Determine the [X, Y] coordinate at the center of the cell enclosing the given text.  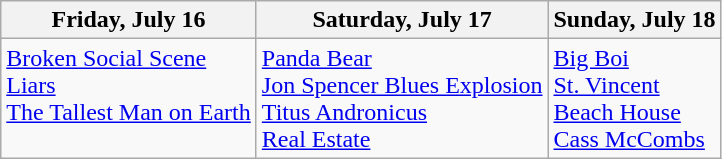
Friday, July 16 [129, 20]
Broken Social SceneLiarsThe Tallest Man on Earth [129, 98]
Sunday, July 18 [634, 20]
Big BoiSt. VincentBeach HouseCass McCombs [634, 98]
Panda BearJon Spencer Blues ExplosionTitus AndronicusReal Estate [402, 98]
Saturday, July 17 [402, 20]
